Locate the cell with the specified text and output its (X, Y) center coordinate. 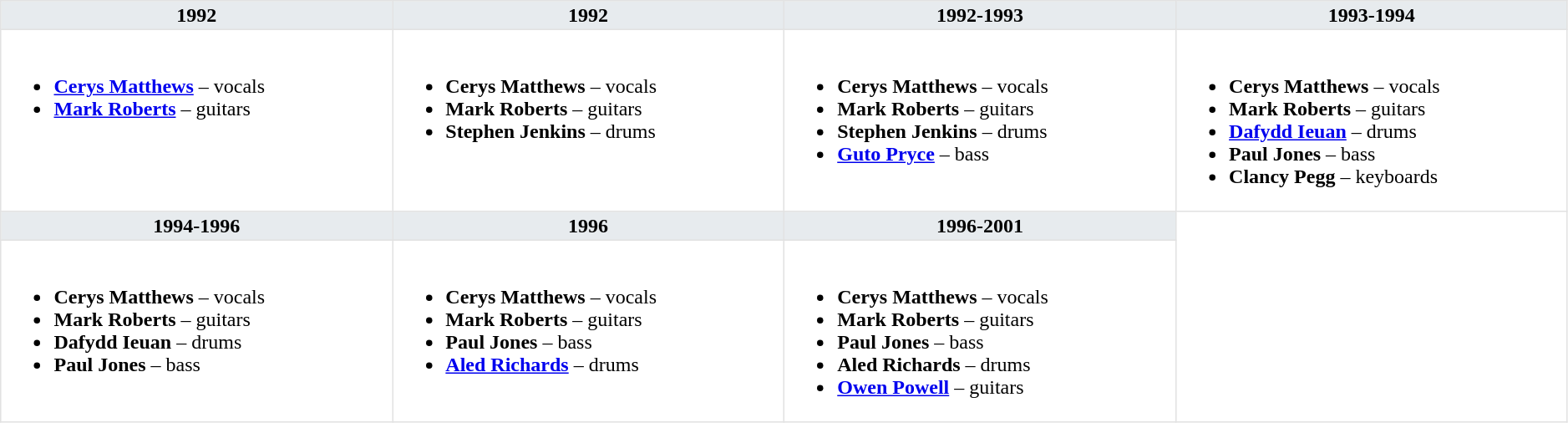
Cerys Matthews – vocalsMark Roberts – guitarsDafydd Ieuan – drumsPaul Jones – bass (197, 331)
Cerys Matthews – vocalsMark Roberts – guitarsPaul Jones – bassAled Richards – drumsOwen Powell – guitars (979, 331)
Cerys Matthews – vocalsMark Roberts – guitarsPaul Jones – bassAled Richards – drums (588, 331)
1996 (588, 226)
Cerys Matthews – vocalsMark Roberts – guitarsStephen Jenkins – drums (588, 120)
Cerys Matthews – vocalsMark Roberts – guitars (197, 120)
Cerys Matthews – vocalsMark Roberts – guitarsDafydd Ieuan – drumsPaul Jones – bassClancy Pegg – keyboards (1372, 120)
1993-1994 (1372, 15)
1994-1996 (197, 226)
Cerys Matthews – vocalsMark Roberts – guitarsStephen Jenkins – drumsGuto Pryce – bass (979, 120)
1996-2001 (979, 226)
1992-1993 (979, 15)
